Determine the [X, Y] coordinate at the center of the cell enclosing the given text.  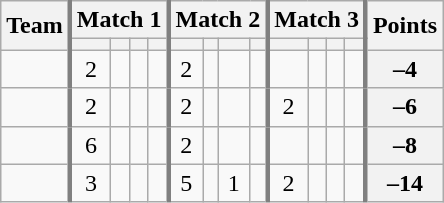
Match 1 [120, 20]
–8 [404, 145]
1 [234, 183]
Team [36, 26]
–14 [404, 183]
6 [90, 145]
5 [185, 183]
3 [90, 183]
–4 [404, 69]
Match 2 [218, 20]
Points [404, 26]
–6 [404, 107]
Match 3 [316, 20]
